Search for the cell housing the specified text and yield its [x, y] center coordinate. 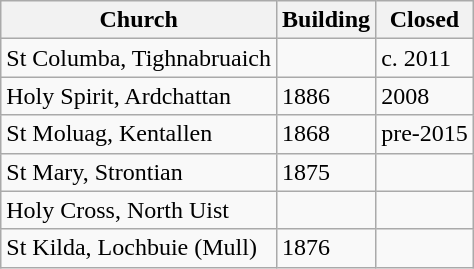
2008 [425, 96]
c. 2011 [425, 58]
Church [139, 20]
St Mary, Strontian [139, 172]
St Kilda, Lochbuie (Mull) [139, 248]
1875 [326, 172]
1868 [326, 134]
St Moluag, Kentallen [139, 134]
Closed [425, 20]
Holy Spirit, Ardchattan [139, 96]
Holy Cross, North Uist [139, 210]
1876 [326, 248]
1886 [326, 96]
Building [326, 20]
St Columba, Tighnabruaich [139, 58]
pre-2015 [425, 134]
